Detect which cell encompasses the target text, then output its [x, y] center coordinate. 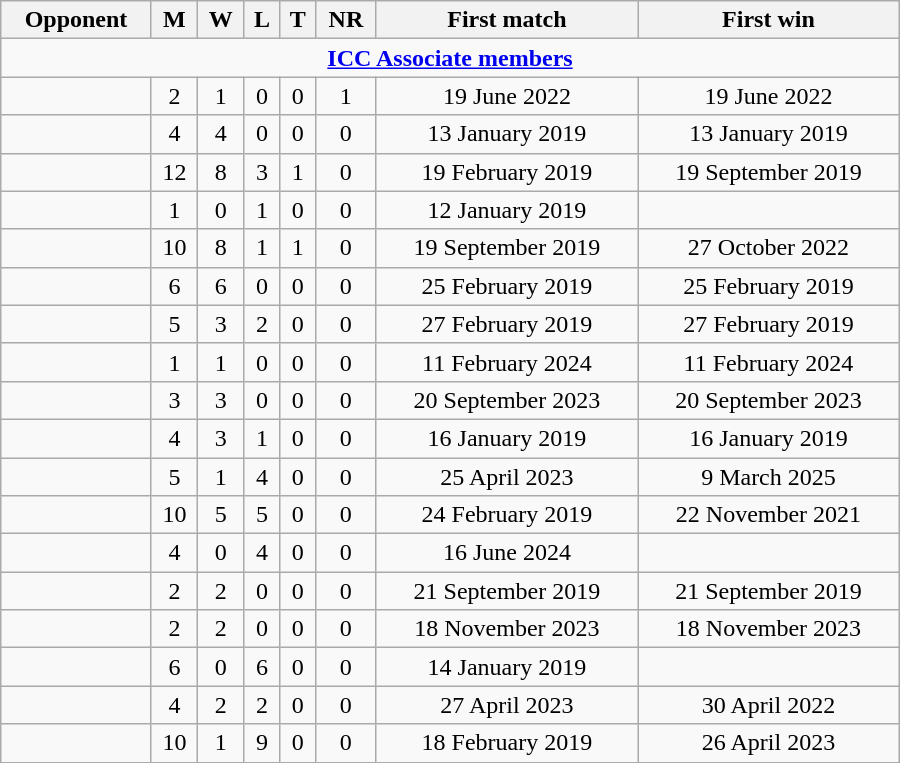
18 February 2019 [507, 743]
9 [262, 743]
T [298, 20]
24 February 2019 [507, 515]
26 April 2023 [769, 743]
Opponent [76, 20]
30 April 2022 [769, 705]
22 November 2021 [769, 515]
NR [346, 20]
First match [507, 20]
9 March 2025 [769, 477]
ICC Associate members [450, 58]
12 January 2019 [507, 210]
L [262, 20]
27 October 2022 [769, 248]
W [221, 20]
25 April 2023 [507, 477]
12 [174, 172]
16 June 2024 [507, 553]
M [174, 20]
14 January 2019 [507, 667]
First win [769, 20]
27 April 2023 [507, 705]
19 February 2019 [507, 172]
